Pinpoint the cell where the given text exists, returning its (x, y) midpoint coordinate. 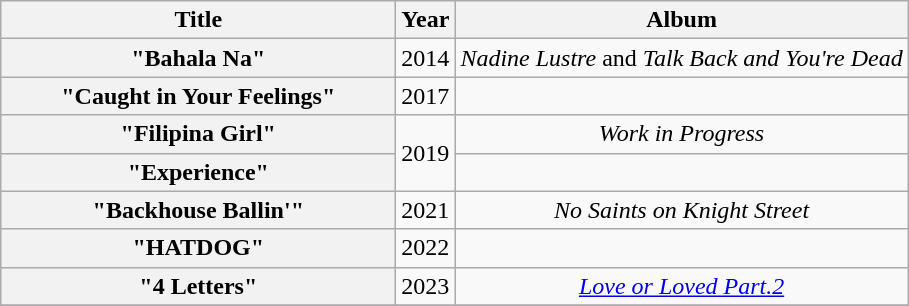
Love or Loved Part.2 (682, 286)
2022 (426, 248)
2014 (426, 58)
2023 (426, 286)
"Experience" (198, 172)
2017 (426, 96)
"Filipina Girl" (198, 134)
"Caught in Your Feelings" (198, 96)
"Backhouse Ballin'" (198, 210)
Year (426, 20)
No Saints on Knight Street (682, 210)
"HATDOG" (198, 248)
"Bahala Na" (198, 58)
Album (682, 20)
"4 Letters" (198, 286)
2019 (426, 153)
Title (198, 20)
Nadine Lustre and Talk Back and You're Dead (682, 58)
Work in Progress (682, 134)
2021 (426, 210)
